Identify which cell holds the provided text, then report its [x, y] central coordinate. 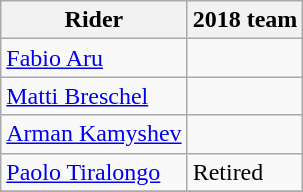
Arman Kamyshev [94, 134]
Rider [94, 20]
Retired [245, 172]
2018 team [245, 20]
Paolo Tiralongo [94, 172]
Fabio Aru [94, 58]
Matti Breschel [94, 96]
